Identify which cell holds the provided text, then report its [x, y] central coordinate. 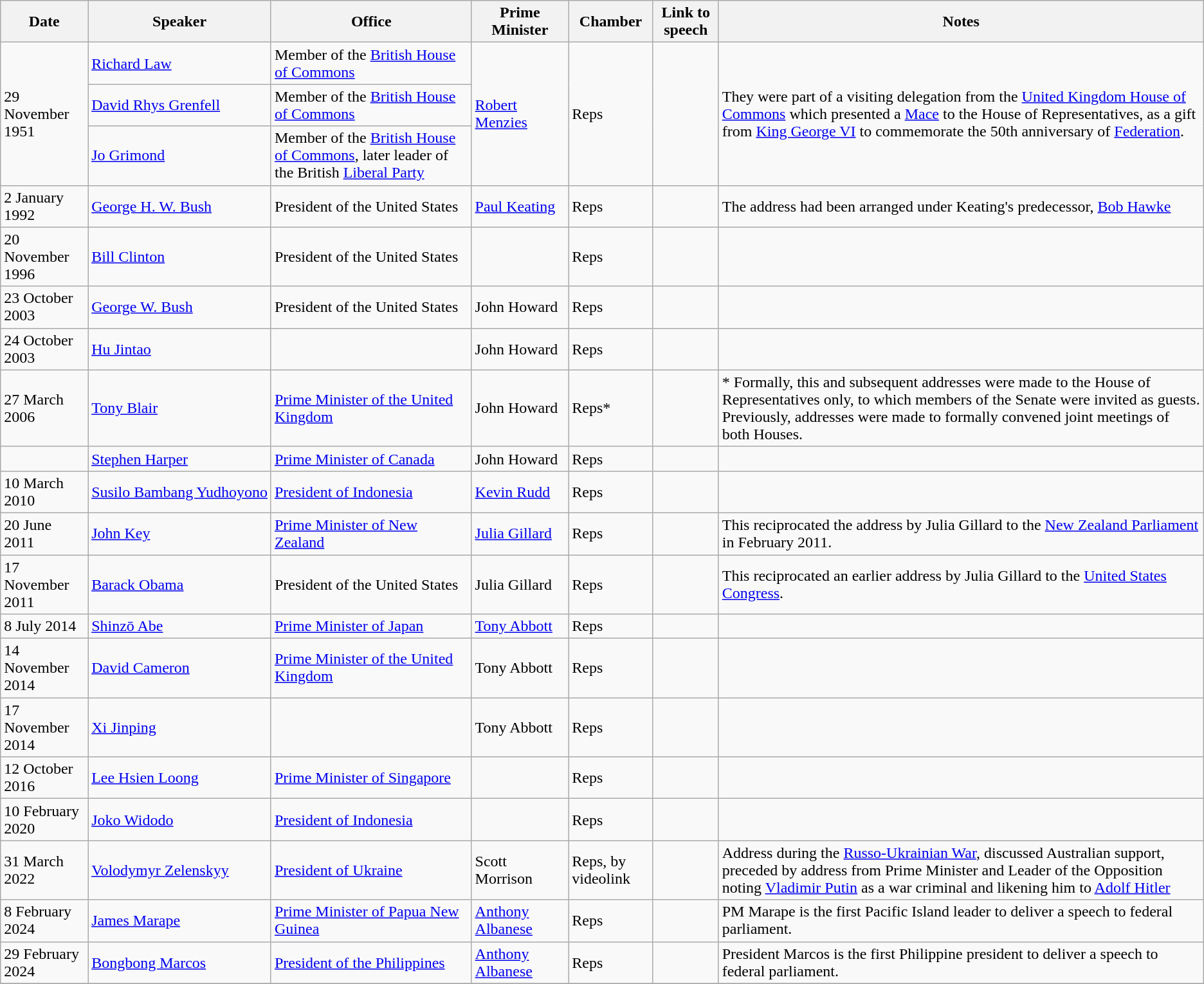
Prime Minister of New Zealand [371, 534]
29 November 1951 [44, 114]
Reps* [611, 408]
President of Ukraine [371, 870]
Tony Blair [180, 408]
President of the Philippines [371, 962]
Prime Minister of Canada [371, 459]
Paul Keating [520, 206]
Richard Law [180, 63]
Robert Menzies [520, 114]
Stephen Harper [180, 459]
President Marcos is the first Philippine president to deliver a speech to federal parliament. [961, 962]
Susilo Bambang Yudhoyono [180, 491]
Prime Minister of Papua New Guinea [371, 921]
PM Marape is the first Pacific Island leader to deliver a speech to federal parliament. [961, 921]
Kevin Rudd [520, 491]
Volodymyr Zelenskyy [180, 870]
The address had been arranged under Keating's predecessor, Bob Hawke [961, 206]
Hu Jintao [180, 349]
Prime Minister of Japan [371, 626]
12 October 2016 [44, 778]
George W. Bush [180, 307]
Reps, by videolink [611, 870]
Shinzō Abe [180, 626]
John Key [180, 534]
Prime Minister [520, 22]
10 February 2020 [44, 819]
23 October 2003 [44, 307]
Chamber [611, 22]
29 February 2024 [44, 962]
Date [44, 22]
Speaker [180, 22]
Bongbong Marcos [180, 962]
Lee Hsien Loong [180, 778]
David Rhys Grenfell [180, 105]
Member of the British House of Commons, later leader of the British Liberal Party [371, 156]
This reciprocated an earlier address by Julia Gillard to the United States Congress. [961, 584]
Barack Obama [180, 584]
27 March 2006 [44, 408]
2 January 1992 [44, 206]
20 June 2011 [44, 534]
Jo Grimond [180, 156]
Prime Minister of Singapore [371, 778]
James Marape [180, 921]
Bill Clinton [180, 257]
Scott Morrison [520, 870]
This reciprocated the address by Julia Gillard to the New Zealand Parliament in February 2011. [961, 534]
David Cameron [180, 668]
Xi Jinping [180, 727]
20 November 1996 [44, 257]
10 March 2010 [44, 491]
Link to speech [686, 22]
8 July 2014 [44, 626]
14 November 2014 [44, 668]
Notes [961, 22]
17 November 2014 [44, 727]
George H. W. Bush [180, 206]
Office [371, 22]
8 February 2024 [44, 921]
17 November 2011 [44, 584]
Joko Widodo [180, 819]
31 March 2022 [44, 870]
24 October 2003 [44, 349]
